Extract the (X, Y) coordinate from the center of the cell holding the provided text.  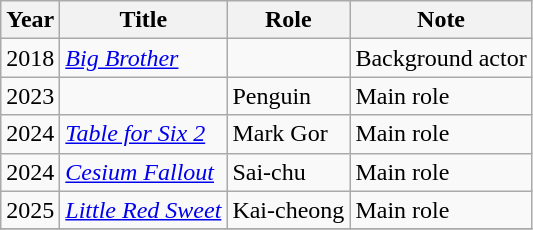
2023 (30, 96)
2018 (30, 58)
Little Red Sweet (144, 210)
Cesium Fallout (144, 172)
Background actor (441, 58)
Note (441, 20)
Title (144, 20)
Big Brother (144, 58)
Sai-chu (288, 172)
2025 (30, 210)
Role (288, 20)
Year (30, 20)
Kai-cheong (288, 210)
Penguin (288, 96)
Table for Six 2 (144, 134)
Mark Gor (288, 134)
